For the text-containing cell, return its midpoint in (X, Y) coordinate format. 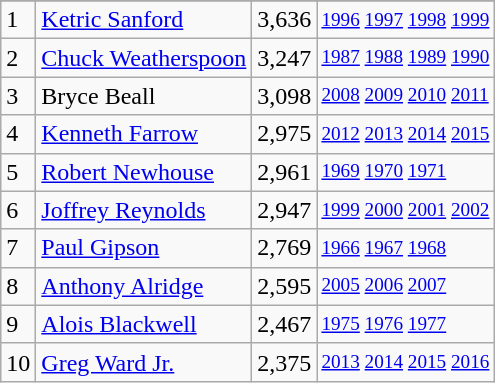
2012 2013 2014 2015 (406, 134)
4 (18, 134)
Alois Blackwell (144, 324)
3,247 (284, 58)
2,769 (284, 248)
Joffrey Reynolds (144, 210)
2,975 (284, 134)
Paul Gipson (144, 248)
3 (18, 96)
2008 2009 2010 2011 (406, 96)
Greg Ward Jr. (144, 362)
2,375 (284, 362)
1 (18, 20)
Kenneth Farrow (144, 134)
9 (18, 324)
2,947 (284, 210)
6 (18, 210)
Chuck Weatherspoon (144, 58)
1999 2000 2001 2002 (406, 210)
Anthony Alridge (144, 286)
1987 1988 1989 1990 (406, 58)
10 (18, 362)
Robert Newhouse (144, 172)
2,595 (284, 286)
Ketric Sanford (144, 20)
Bryce Beall (144, 96)
5 (18, 172)
8 (18, 286)
2013 2014 2015 2016 (406, 362)
1996 1997 1998 1999 (406, 20)
2,961 (284, 172)
1975 1976 1977 (406, 324)
7 (18, 248)
3,636 (284, 20)
1966 1967 1968 (406, 248)
2,467 (284, 324)
1969 1970 1971 (406, 172)
2005 2006 2007 (406, 286)
2 (18, 58)
3,098 (284, 96)
